Output the (X, Y) coordinate of the center of the cell containing the given text.  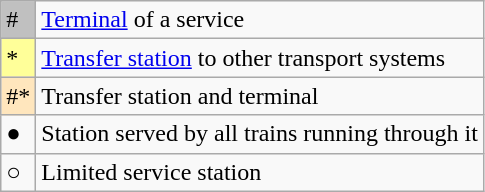
* (18, 58)
# (18, 20)
Terminal of a service (260, 20)
○ (18, 172)
● (18, 134)
Transfer station to other transport systems (260, 58)
Station served by all trains running through it (260, 134)
Transfer station and terminal (260, 96)
Limited service station (260, 172)
#* (18, 96)
